Identify which cell holds the provided text, then report its [x, y] central coordinate. 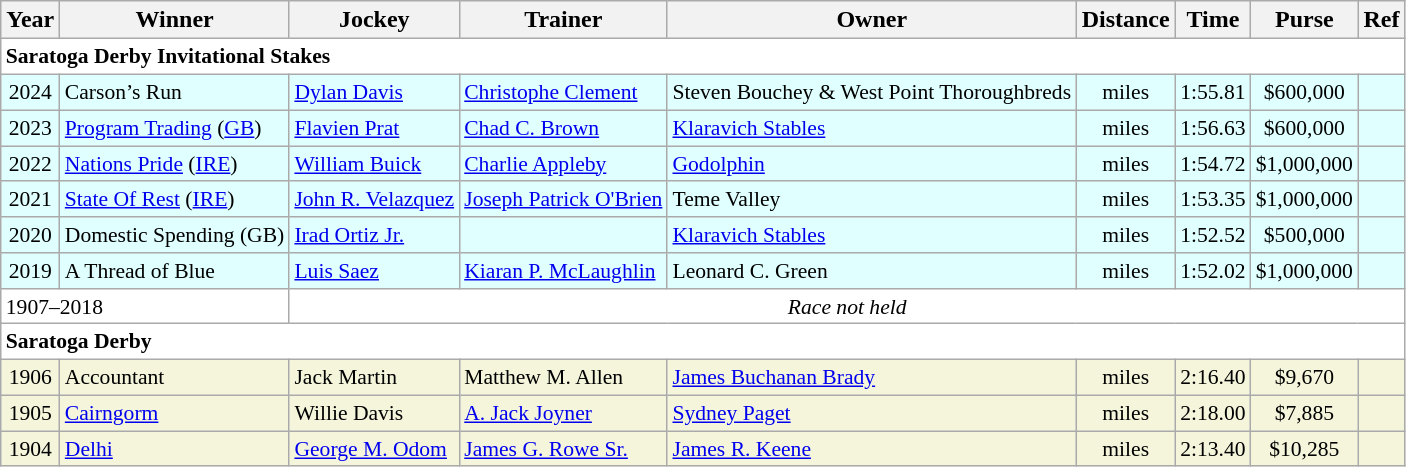
Owner [872, 20]
James G. Rowe Sr. [563, 449]
Domestic Spending (GB) [175, 235]
Sydney Paget [872, 413]
$10,285 [1304, 449]
Jack Martin [374, 377]
Christophe Clement [563, 92]
1:56.63 [1212, 128]
Flavien Prat [374, 128]
James R. Keene [872, 449]
Matthew M. Allen [563, 377]
1907–2018 [146, 306]
1906 [30, 377]
Dylan Davis [374, 92]
George M. Odom [374, 449]
Godolphin [872, 164]
Distance [1126, 20]
2023 [30, 128]
1905 [30, 413]
Chad C. Brown [563, 128]
Time [1212, 20]
Teme Valley [872, 199]
Steven Bouchey & West Point Thoroughbreds [872, 92]
$7,885 [1304, 413]
Charlie Appleby [563, 164]
Irad Ortiz Jr. [374, 235]
Joseph Patrick O'Brien [563, 199]
Saratoga Derby Invitational Stakes [703, 57]
1:52.52 [1212, 235]
Program Trading (GB) [175, 128]
Nations Pride (IRE) [175, 164]
Purse [1304, 20]
Year [30, 20]
2024 [30, 92]
2:18.00 [1212, 413]
William Buick [374, 164]
Willie Davis [374, 413]
Accountant [175, 377]
$9,670 [1304, 377]
Saratoga Derby [703, 342]
Delhi [175, 449]
1:54.72 [1212, 164]
2:13.40 [1212, 449]
2:16.40 [1212, 377]
State Of Rest (IRE) [175, 199]
$500,000 [1304, 235]
James Buchanan Brady [872, 377]
A. Jack Joyner [563, 413]
Leonard C. Green [872, 271]
Kiaran P. McLaughlin [563, 271]
Cairngorm [175, 413]
Trainer [563, 20]
Carson’s Run [175, 92]
A Thread of Blue [175, 271]
Race not held [847, 306]
2020 [30, 235]
Jockey [374, 20]
Luis Saez [374, 271]
Winner [175, 20]
1:53.35 [1212, 199]
Ref [1382, 20]
2019 [30, 271]
2022 [30, 164]
John R. Velazquez [374, 199]
1904 [30, 449]
1:52.02 [1212, 271]
2021 [30, 199]
1:55.81 [1212, 92]
